Capture the cell that displays the provided text and extract its (X, Y) central coordinate. 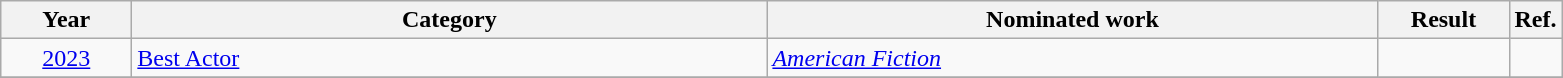
Ref. (1536, 20)
Result (1444, 20)
Category (450, 20)
Year (66, 20)
Nominated work (1072, 20)
American Fiction (1072, 58)
2023 (66, 58)
Best Actor (450, 58)
